Search for the cell housing the specified text and yield its (X, Y) center coordinate. 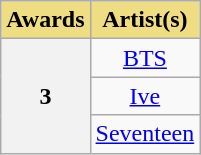
Artist(s) (145, 20)
BTS (145, 58)
3 (46, 96)
Seventeen (145, 134)
Awards (46, 20)
Ive (145, 96)
